Determine the (X, Y) coordinate at the center of the cell enclosing the given text.  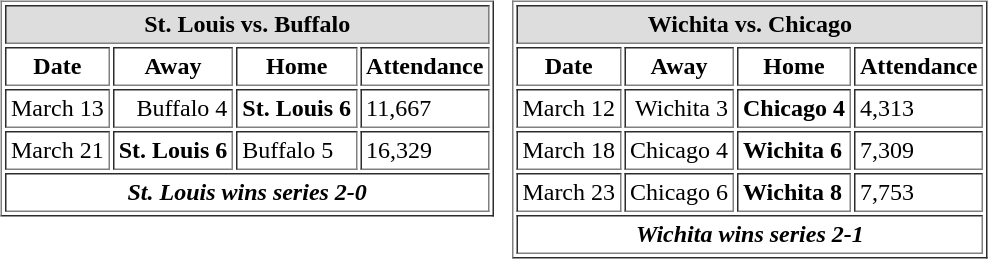
Buffalo 5 (296, 150)
Buffalo 4 (174, 108)
Wichita 3 (679, 108)
March 18 (568, 150)
March 21 (58, 150)
Wichita wins series 2-1 (750, 234)
7,753 (918, 192)
St. Louis vs. Buffalo (247, 24)
Chicago 6 (679, 192)
St. Louis wins series 2-0 (247, 192)
16,329 (424, 150)
Wichita vs. Chicago (750, 24)
11,667 (424, 108)
March 23 (568, 192)
4,313 (918, 108)
Wichita 6 (794, 150)
7,309 (918, 150)
March 13 (58, 108)
Wichita 8 (794, 192)
March 12 (568, 108)
